Return the (x, y) coordinate for the center point of the cell that contains the specified text.  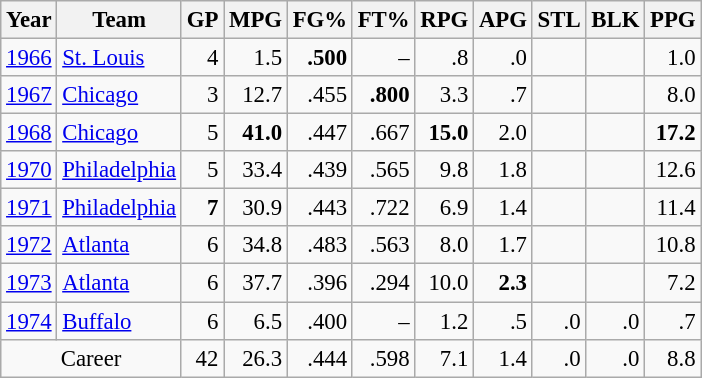
.722 (384, 208)
1970 (29, 170)
.598 (384, 358)
7.2 (673, 283)
.400 (320, 321)
.443 (320, 208)
.455 (320, 95)
1.5 (256, 58)
APG (504, 20)
6.9 (444, 208)
STL (559, 20)
FT% (384, 20)
Buffalo (119, 321)
26.3 (256, 358)
1966 (29, 58)
Team (119, 20)
11.4 (673, 208)
.563 (384, 245)
PPG (673, 20)
.294 (384, 283)
33.4 (256, 170)
1973 (29, 283)
.447 (320, 133)
.5 (504, 321)
.565 (384, 170)
.396 (320, 283)
.439 (320, 170)
30.9 (256, 208)
37.7 (256, 283)
9.8 (444, 170)
RPG (444, 20)
St. Louis (119, 58)
2.3 (504, 283)
.500 (320, 58)
15.0 (444, 133)
4 (202, 58)
12.6 (673, 170)
.483 (320, 245)
1974 (29, 321)
1968 (29, 133)
34.8 (256, 245)
FG% (320, 20)
1971 (29, 208)
.800 (384, 95)
2.0 (504, 133)
Year (29, 20)
MPG (256, 20)
10.8 (673, 245)
.8 (444, 58)
10.0 (444, 283)
1.7 (504, 245)
Career (92, 358)
1972 (29, 245)
1.2 (444, 321)
3 (202, 95)
3.3 (444, 95)
42 (202, 358)
1.0 (673, 58)
8.8 (673, 358)
.444 (320, 358)
1.8 (504, 170)
GP (202, 20)
7.1 (444, 358)
.667 (384, 133)
7 (202, 208)
BLK (616, 20)
41.0 (256, 133)
17.2 (673, 133)
1967 (29, 95)
12.7 (256, 95)
6.5 (256, 321)
